Capture the cell that displays the provided text and extract its (x, y) central coordinate. 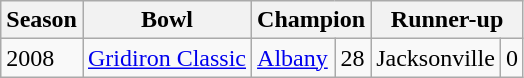
28 (353, 58)
2008 (42, 58)
Gridiron Classic (166, 58)
Season (42, 20)
Bowl (166, 20)
Jacksonville (436, 58)
Runner-up (448, 20)
Albany (294, 58)
0 (512, 58)
Champion (312, 20)
